Locate the cell with the specified text and output its (x, y) center coordinate. 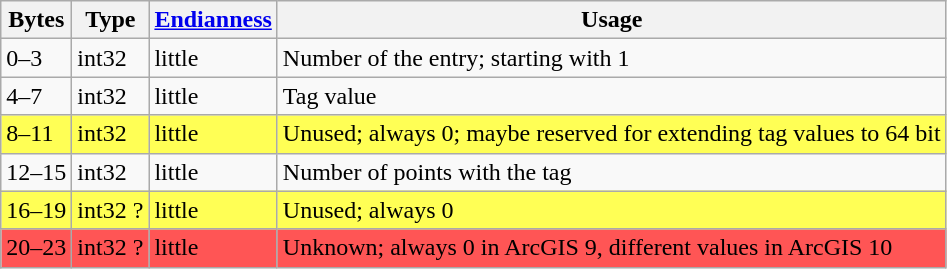
Number of points with the tag (612, 172)
8–11 (36, 134)
Tag value (612, 96)
Unknown; always 0 in ArcGIS 9, different values in ArcGIS 10 (612, 248)
Endianness (213, 20)
Usage (612, 20)
Unused; always 0 (612, 210)
12–15 (36, 172)
Type (110, 20)
Number of the entry; starting with 1 (612, 58)
0–3 (36, 58)
16–19 (36, 210)
Unused; always 0; maybe reserved for extending tag values to 64 bit (612, 134)
4–7 (36, 96)
20–23 (36, 248)
Bytes (36, 20)
